Locate the cell with the specified text and output its (x, y) center coordinate. 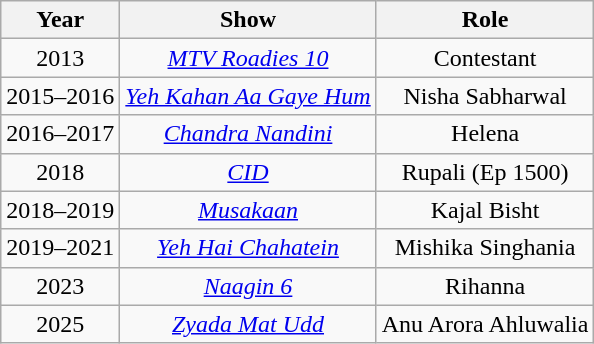
2018 (60, 172)
Yeh Kahan Aa Gaye Hum (248, 96)
Mishika Singhania (485, 248)
Role (485, 20)
2019–2021 (60, 248)
Nisha Sabharwal (485, 96)
2015–2016 (60, 96)
Rupali (Ep 1500) (485, 172)
Contestant (485, 58)
Anu Arora Ahluwalia (485, 324)
Kajal Bisht (485, 210)
Musakaan (248, 210)
2023 (60, 286)
CID (248, 172)
Chandra Nandini (248, 134)
2025 (60, 324)
Show (248, 20)
Helena (485, 134)
2018–2019 (60, 210)
2013 (60, 58)
2016–2017 (60, 134)
MTV Roadies 10 (248, 58)
Year (60, 20)
Yeh Hai Chahatein (248, 248)
Zyada Mat Udd (248, 324)
Naagin 6 (248, 286)
Rihanna (485, 286)
